Locate the cell with the specified text and output its [X, Y] center coordinate. 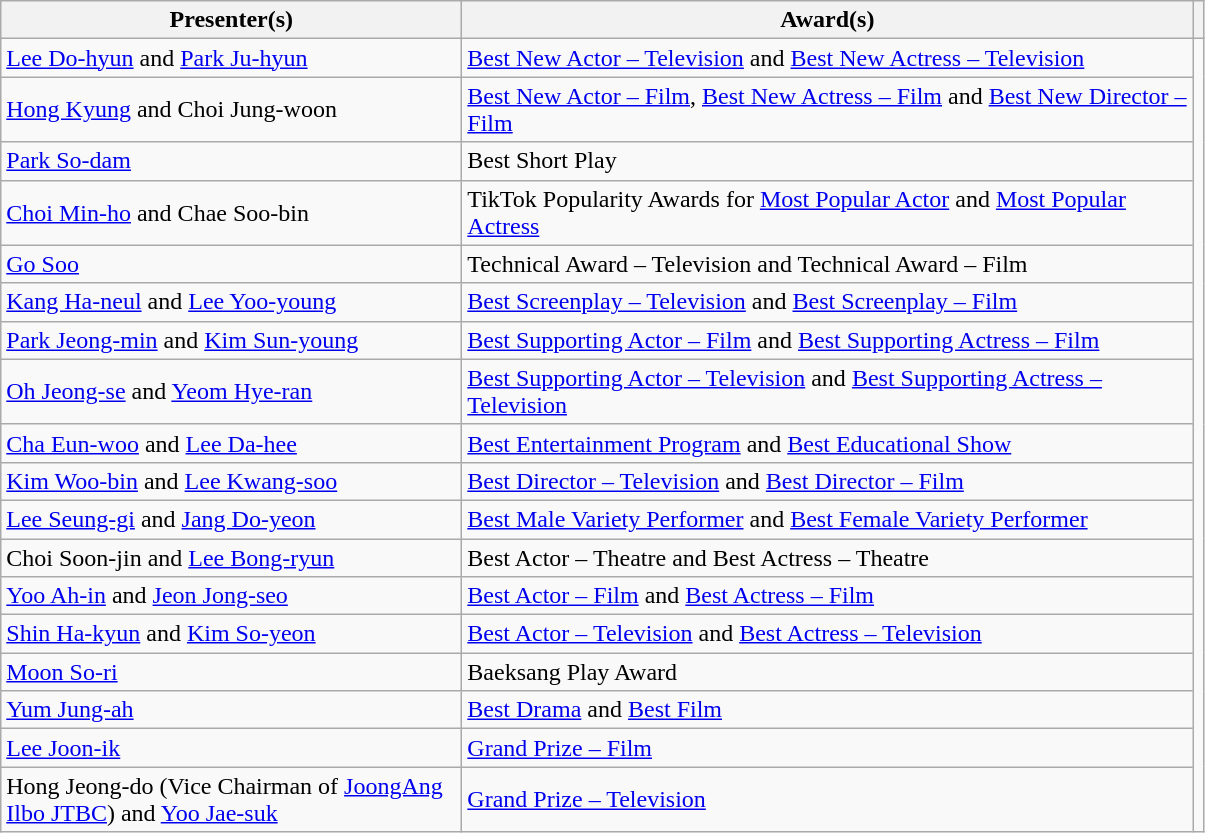
Lee Seung-gi and Jang Do-yeon [232, 519]
Park So-dam [232, 161]
Best Drama and Best Film [828, 710]
Best Director – Television and Best Director – Film [828, 481]
TikTok Popularity Awards for Most Popular Actor and Most Popular Actress [828, 212]
Lee Joon-ik [232, 748]
Choi Min-ho and Chae Soo-bin [232, 212]
Best Entertainment Program and Best Educational Show [828, 443]
Award(s) [828, 20]
Best Actor – Television and Best Actress – Television [828, 634]
Yum Jung-ah [232, 710]
Best Supporting Actor – Television and Best Supporting Actress – Television [828, 392]
Oh Jeong-se and Yeom Hye-ran [232, 392]
Technical Award – Television and Technical Award – Film [828, 264]
Grand Prize – Television [828, 800]
Baeksang Play Award [828, 672]
Best Actor – Film and Best Actress – Film [828, 596]
Shin Ha-kyun and Kim So-yeon [232, 634]
Choi Soon-jin and Lee Bong-ryun [232, 557]
Hong Jeong-do (Vice Chairman of JoongAng Ilbo JTBC) and Yoo Jae-suk [232, 800]
Kim Woo-bin and Lee Kwang-soo [232, 481]
Best Short Play [828, 161]
Best Actor – Theatre and Best Actress – Theatre [828, 557]
Presenter(s) [232, 20]
Best Screenplay – Television and Best Screenplay – Film [828, 302]
Kang Ha-neul and Lee Yoo-young [232, 302]
Yoo Ah-in and Jeon Jong-seo [232, 596]
Grand Prize – Film [828, 748]
Lee Do-hyun and Park Ju-hyun [232, 58]
Cha Eun-woo and Lee Da-hee [232, 443]
Hong Kyung and Choi Jung-woon [232, 110]
Go Soo [232, 264]
Park Jeong-min and Kim Sun-young [232, 340]
Moon So-ri [232, 672]
Best New Actor – Television and Best New Actress – Television [828, 58]
Best Supporting Actor – Film and Best Supporting Actress – Film [828, 340]
Best Male Variety Performer and Best Female Variety Performer [828, 519]
Best New Actor – Film, Best New Actress – Film and Best New Director – Film [828, 110]
